Scan for the cell matching the given text and deliver its [x, y] coordinate at center. 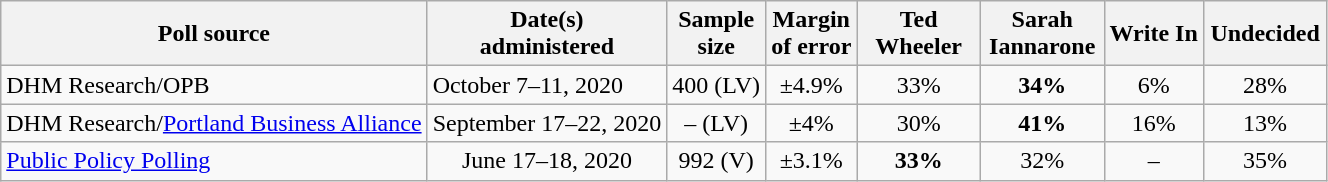
16% [1154, 123]
±4% [812, 123]
October 7–11, 2020 [547, 85]
September 17–22, 2020 [547, 123]
6% [1154, 85]
June 17–18, 2020 [547, 161]
Date(s)administered [547, 34]
±3.1% [812, 161]
Write In [1154, 34]
400 (LV) [716, 85]
Ted Wheeler [919, 34]
Poll source [214, 34]
35% [1265, 161]
28% [1265, 85]
Undecided [1265, 34]
Sarah Iannarone [1042, 34]
992 (V) [716, 161]
DHM Research/OPB [214, 85]
Public Policy Polling [214, 161]
30% [919, 123]
DHM Research/Portland Business Alliance [214, 123]
– (LV) [716, 123]
Samplesize [716, 34]
41% [1042, 123]
±4.9% [812, 85]
Marginof error [812, 34]
32% [1042, 161]
– [1154, 161]
13% [1265, 123]
34% [1042, 85]
